Capture the cell that displays the provided text and extract its (x, y) central coordinate. 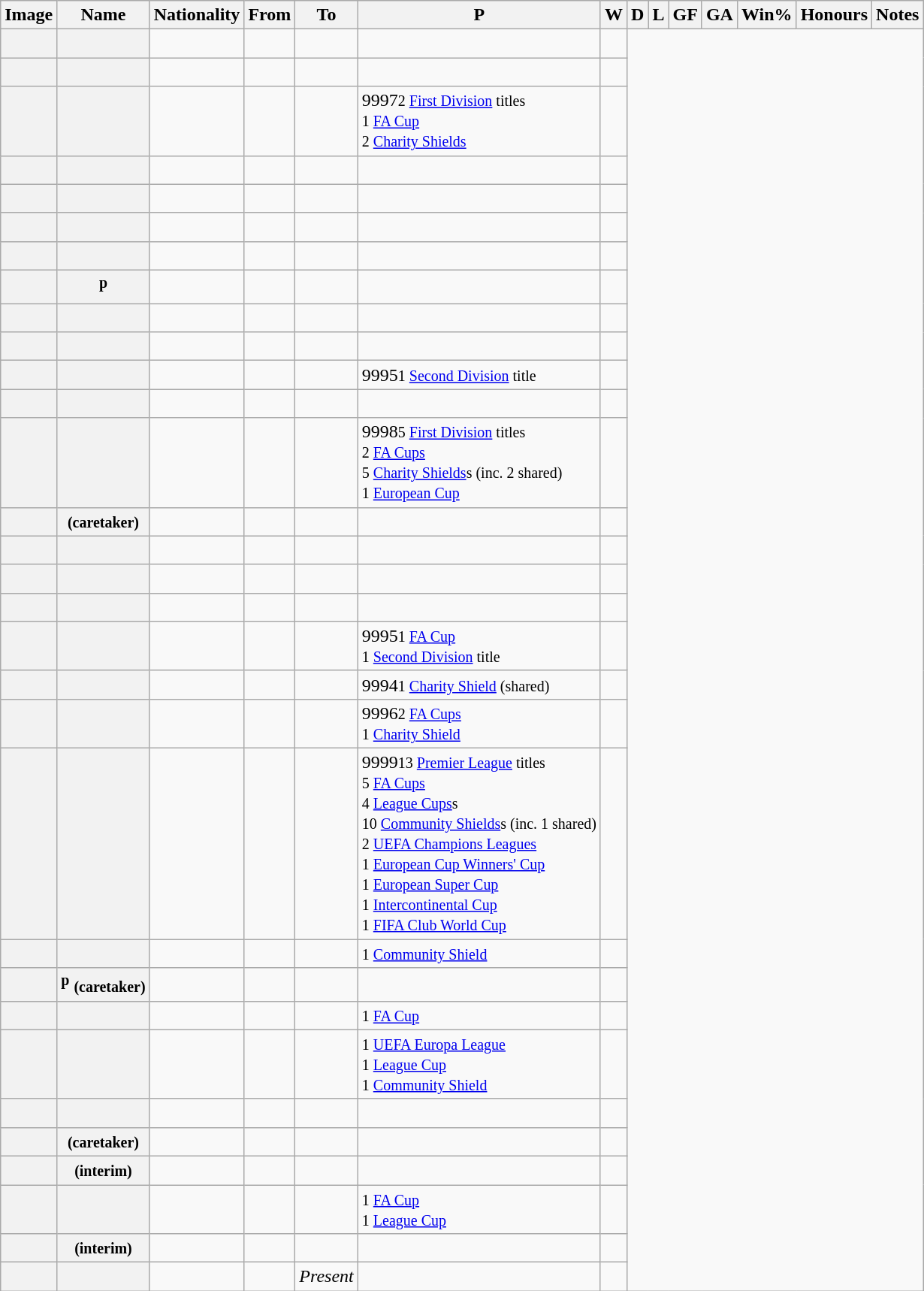
1 Community Shield (479, 954)
1 UEFA Europa League1 League Cup1 Community Shield (479, 1064)
Image (29, 15)
p (104, 287)
L (658, 15)
p (caretaker) (104, 984)
99951 FA Cup1 Second Division title (479, 646)
To (326, 15)
W (613, 15)
99951 Second Division title (479, 375)
99972 First Division titles1 FA Cup2 Charity Shields (479, 121)
Nationality (197, 15)
GF (685, 15)
99962 FA Cups1 Charity Shield (479, 723)
99985 First Division titles2 FA Cups5 Charity Shieldss (inc. 2 shared)1 European Cup (479, 463)
Win% (766, 15)
From (270, 15)
Present (326, 1277)
D (638, 15)
Notes (898, 15)
1 FA Cup1 League Cup (479, 1210)
GA (720, 15)
P (479, 15)
Honours (834, 15)
1 FA Cup (479, 1015)
Name (104, 15)
99941 Charity Shield (shared) (479, 685)
